Locate the cell with the specified text and output its [X, Y] center coordinate. 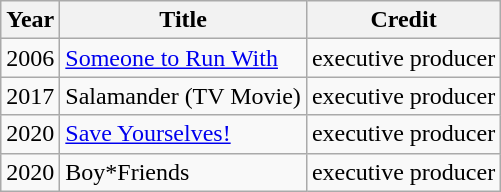
Boy*Friends [184, 172]
Someone to Run With [184, 58]
Credit [403, 20]
Year [30, 20]
2017 [30, 96]
Title [184, 20]
Salamander (TV Movie) [184, 96]
Save Yourselves! [184, 134]
2006 [30, 58]
